Return the [x, y] coordinate for the center point of the cell that contains the specified text.  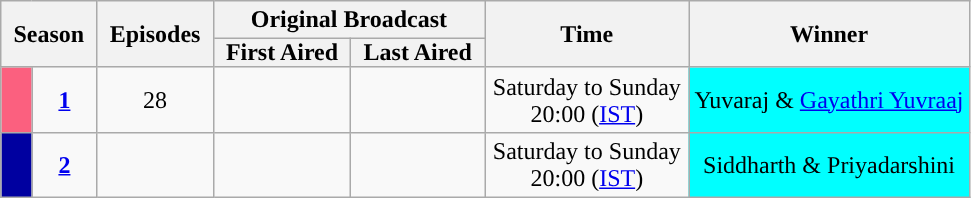
Last Aired [418, 53]
Winner [829, 34]
Time [587, 34]
First Aired [282, 53]
Season [49, 34]
2 [64, 164]
1 [64, 100]
Episodes [155, 34]
28 [155, 100]
Yuvaraj & Gayathri Yuvraaj [829, 100]
Siddharth & Priyadarshini [829, 164]
Original Broadcast [348, 20]
